Extract the [X, Y] coordinate from the center of the cell holding the provided text.  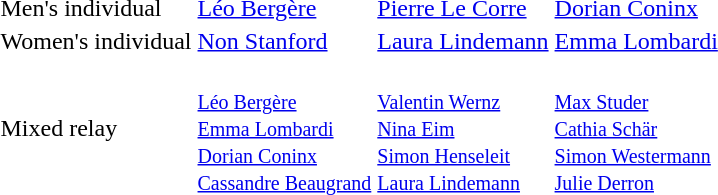
Laura Lindemann [463, 41]
Non Stanford [284, 41]
